Find where the given text appears and provide that cell's center as (x, y) coordinate. 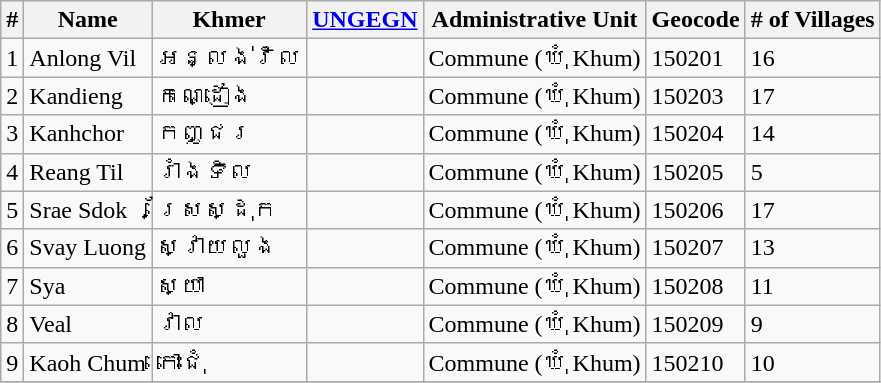
កណ្ដៀង (230, 96)
Kandieng (88, 96)
1 (12, 58)
14 (812, 134)
150208 (696, 286)
Svay Luong (88, 248)
Administrative Unit (534, 20)
13 (812, 248)
កោះជុំ (230, 362)
150209 (696, 324)
# (12, 20)
150210 (696, 362)
10 (812, 362)
150201 (696, 58)
Veal (88, 324)
ស្យា (230, 286)
Sya (88, 286)
Srae Sdok (88, 210)
150206 (696, 210)
16 (812, 58)
6 (12, 248)
UNGEGN (365, 20)
កញ្ជរ (230, 134)
វាល (230, 324)
150205 (696, 172)
7 (12, 286)
Name (88, 20)
2 (12, 96)
# of Villages (812, 20)
Kanhchor (88, 134)
Kaoh Chum (88, 362)
Geocode (696, 20)
ស្រែស្ដុក (230, 210)
3 (12, 134)
រាំងទិល (230, 172)
Khmer (230, 20)
150204 (696, 134)
ស្វាយលួង (230, 248)
Reang Til (88, 172)
4 (12, 172)
Anlong Vil (88, 58)
150207 (696, 248)
អន្លង់វិល (230, 58)
11 (812, 286)
8 (12, 324)
150203 (696, 96)
